For the text-containing cell, return its midpoint in [X, Y] coordinate format. 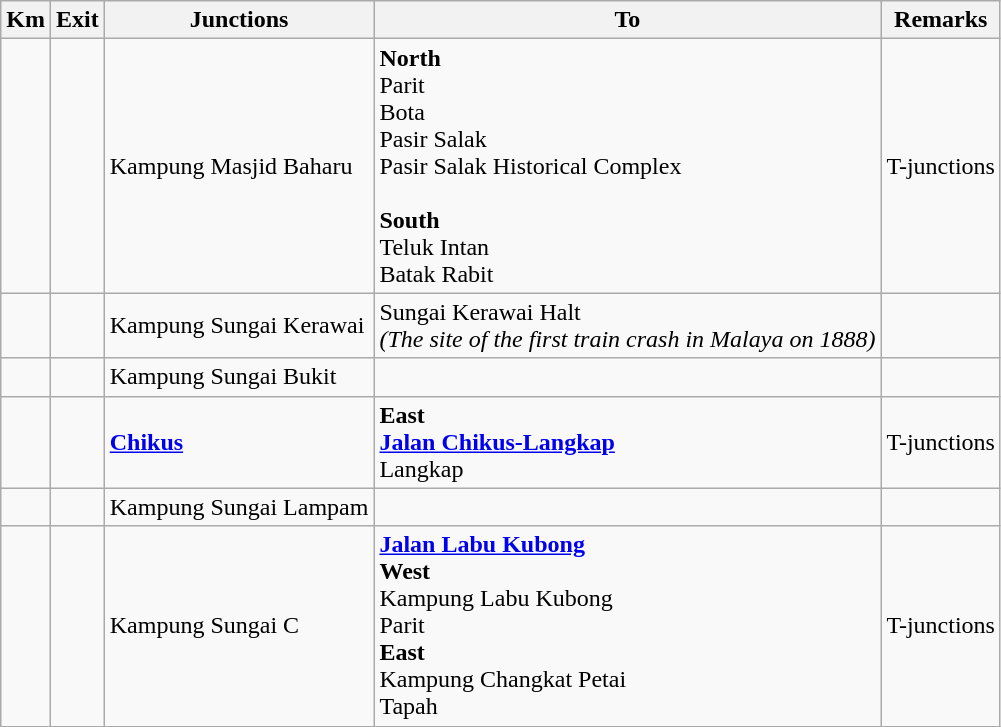
North Parit Bota Pasir Salak Pasir Salak Historical ComplexSouth Teluk Intan Batak Rabit [628, 166]
Junctions [239, 20]
Kampung Sungai Lampam [239, 507]
Exit [77, 20]
Kampung Masjid Baharu [239, 166]
To [628, 20]
Jalan Labu KubongWestKampung Labu KubongParitEastKampung Changkat PetaiTapah [628, 626]
Km [26, 20]
Chikus [239, 442]
Sungai Kerawai Halt(The site of the first train crash in Malaya on 1888) [628, 326]
Kampung Sungai Kerawai [239, 326]
Kampung Sungai Bukit [239, 377]
Remarks [941, 20]
Kampung Sungai C [239, 626]
East Jalan Chikus-LangkapLangkap [628, 442]
